Find where the given text appears and provide that cell's center as [X, Y] coordinate. 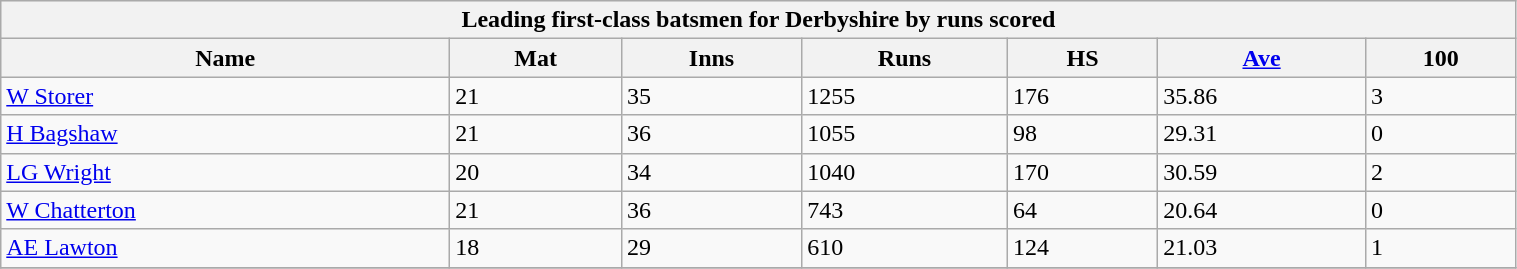
64 [1082, 210]
1040 [905, 172]
Ave [1262, 58]
20 [536, 172]
29.31 [1262, 134]
29 [711, 248]
3 [1440, 96]
Name [226, 58]
610 [905, 248]
Mat [536, 58]
100 [1440, 58]
AE Lawton [226, 248]
1255 [905, 96]
LG Wright [226, 172]
124 [1082, 248]
Inns [711, 58]
34 [711, 172]
Runs [905, 58]
35.86 [1262, 96]
20.64 [1262, 210]
Leading first-class batsmen for Derbyshire by runs scored [758, 20]
176 [1082, 96]
2 [1440, 172]
743 [905, 210]
98 [1082, 134]
35 [711, 96]
1 [1440, 248]
21.03 [1262, 248]
W Storer [226, 96]
H Bagshaw [226, 134]
30.59 [1262, 172]
18 [536, 248]
170 [1082, 172]
W Chatterton [226, 210]
HS [1082, 58]
1055 [905, 134]
